Pinpoint the cell where the given text exists, returning its (X, Y) midpoint coordinate. 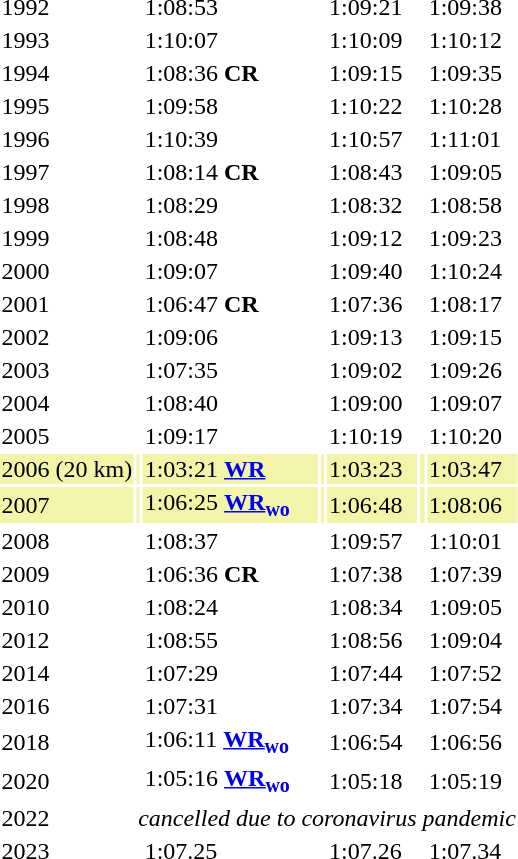
1:03:47 (472, 469)
1:05:18 (373, 782)
1:09:02 (373, 370)
1:10:39 (230, 139)
1:08:32 (373, 205)
1:07:36 (373, 304)
2014 (67, 673)
1:03:21 WR (230, 469)
1:08:14 CR (230, 172)
2008 (67, 541)
2020 (67, 782)
2007 (67, 505)
1:08:36 CR (230, 73)
1:09:23 (472, 238)
2000 (67, 271)
1:08:29 (230, 205)
2005 (67, 436)
1:08:17 (472, 304)
1:06:11 WRwo (230, 742)
1:11:01 (472, 139)
2002 (67, 337)
1:08:48 (230, 238)
1:07:34 (373, 706)
2016 (67, 706)
1:10:20 (472, 436)
1998 (67, 205)
1:08:56 (373, 640)
1:07:44 (373, 673)
2018 (67, 742)
1996 (67, 139)
1:08:40 (230, 403)
1:10:22 (373, 106)
1:09:04 (472, 640)
1:10:57 (373, 139)
1:08:58 (472, 205)
1:08:43 (373, 172)
1:03:23 (373, 469)
1:10:28 (472, 106)
2006 (20 km) (67, 469)
1:08:06 (472, 505)
1:06:36 CR (230, 574)
1:09:40 (373, 271)
1:10:24 (472, 271)
1:09:35 (472, 73)
2003 (67, 370)
1993 (67, 40)
2012 (67, 640)
1:06:47 CR (230, 304)
2009 (67, 574)
1:10:01 (472, 541)
1:09:13 (373, 337)
1:09:26 (472, 370)
1994 (67, 73)
1:10:19 (373, 436)
1:08:37 (230, 541)
2022 (67, 818)
1:08:55 (230, 640)
1:09:57 (373, 541)
1:07:29 (230, 673)
1:07:52 (472, 673)
1:08:34 (373, 607)
1:05:16 WRwo (230, 782)
1:05:19 (472, 782)
1:07:31 (230, 706)
1:09:00 (373, 403)
1:06:48 (373, 505)
cancelled due to coronavirus pandemic (328, 818)
2004 (67, 403)
1:10:09 (373, 40)
1:09:12 (373, 238)
2010 (67, 607)
1:06:56 (472, 742)
1:10:07 (230, 40)
1:07:38 (373, 574)
1:09:06 (230, 337)
1:06:54 (373, 742)
1:07:39 (472, 574)
2001 (67, 304)
1:07:54 (472, 706)
1:06:25 WRwo (230, 505)
1995 (67, 106)
1999 (67, 238)
1:10:12 (472, 40)
1:09:58 (230, 106)
1:07:35 (230, 370)
1:09:17 (230, 436)
1997 (67, 172)
1:08:24 (230, 607)
